Capture the cell that displays the provided text and extract its (x, y) central coordinate. 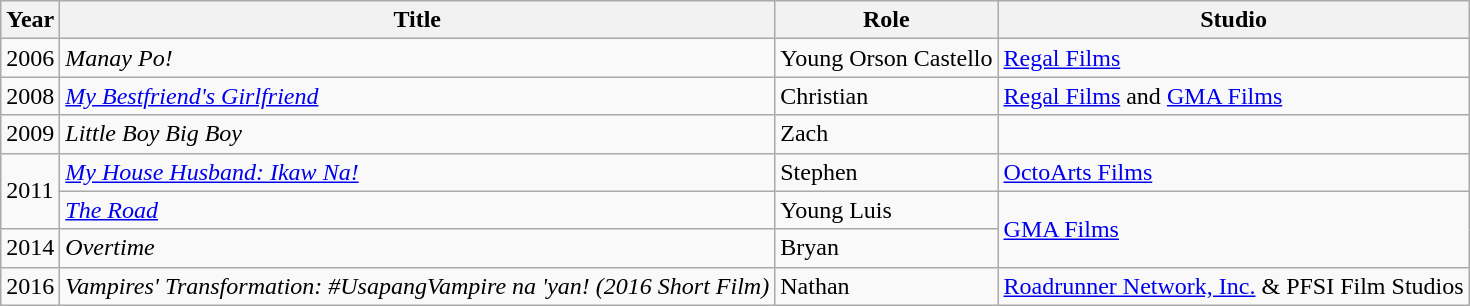
Regal Films and GMA Films (1234, 96)
Roadrunner Network, Inc. & PFSI Film Studios (1234, 286)
2014 (30, 248)
The Road (418, 210)
Young Luis (886, 210)
2011 (30, 191)
2006 (30, 58)
Title (418, 20)
Nathan (886, 286)
2009 (30, 134)
GMA Films (1234, 229)
OctoArts Films (1234, 172)
Little Boy Big Boy (418, 134)
Studio (1234, 20)
Year (30, 20)
Role (886, 20)
Manay Po! (418, 58)
Christian (886, 96)
Overtime (418, 248)
Zach (886, 134)
My House Husband: Ikaw Na! (418, 172)
Vampires' Transformation: #UsapangVampire na 'yan! (2016 Short Film) (418, 286)
My Bestfriend's Girlfriend (418, 96)
2016 (30, 286)
Young Orson Castello (886, 58)
Stephen (886, 172)
2008 (30, 96)
Regal Films (1234, 58)
Bryan (886, 248)
